Provide the (X, Y) coordinate of the cell's center where the given text is located.  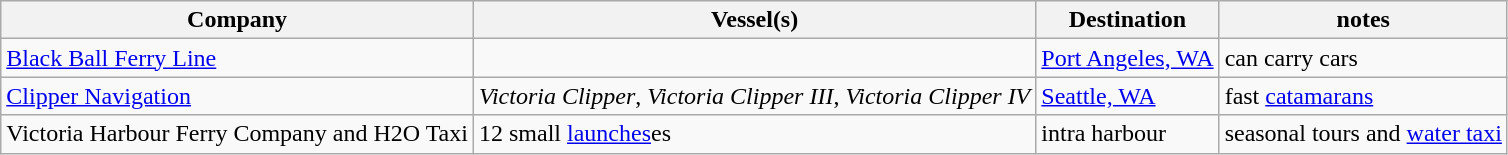
Port Angeles, WA (1128, 58)
notes (1363, 20)
Black Ball Ferry Line (238, 58)
12 small launcheses (754, 134)
Seattle, WA (1128, 96)
Destination (1128, 20)
Clipper Navigation (238, 96)
can carry cars (1363, 58)
Vessel(s) (754, 20)
Company (238, 20)
fast catamarans (1363, 96)
Victoria Clipper, Victoria Clipper III, Victoria Clipper IV (754, 96)
intra harbour (1128, 134)
Victoria Harbour Ferry Company and H2O Taxi (238, 134)
seasonal tours and water taxi (1363, 134)
